Capture the cell that displays the provided text and extract its [X, Y] central coordinate. 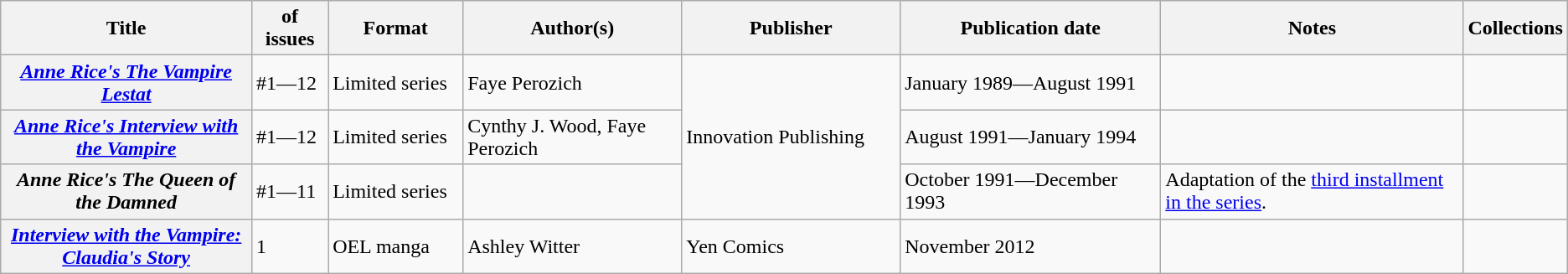
Ashley Witter [573, 246]
Faye Perozich [573, 82]
Interview with the Vampire: Claudia's Story [126, 246]
OEL manga [395, 246]
Format [395, 28]
January 1989—August 1991 [1030, 82]
of issues [290, 28]
Adaptation of the third installment in the series. [1312, 191]
Title [126, 28]
Anne Rice's The Queen of the Damned [126, 191]
November 2012 [1030, 246]
#1—11 [290, 191]
Publication date [1030, 28]
Yen Comics [791, 246]
Cynthy J. Wood, Faye Perozich [573, 137]
Innovation Publishing [791, 137]
Publisher [791, 28]
Notes [1312, 28]
Author(s) [573, 28]
1 [290, 246]
October 1991—December 1993 [1030, 191]
Anne Rice's Interview with the Vampire [126, 137]
August 1991—January 1994 [1030, 137]
Anne Rice's The Vampire Lestat [126, 82]
Collections [1515, 28]
